Locate the cell with the specified text and output its [x, y] center coordinate. 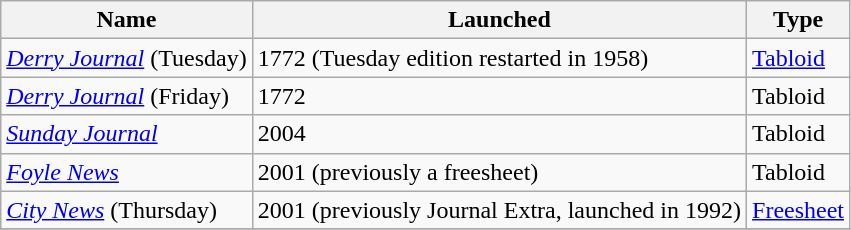
Freesheet [798, 210]
Name [126, 20]
1772 [499, 96]
Launched [499, 20]
2001 (previously a freesheet) [499, 172]
Foyle News [126, 172]
City News (Thursday) [126, 210]
2004 [499, 134]
Derry Journal (Friday) [126, 96]
Type [798, 20]
2001 (previously Journal Extra, launched in 1992) [499, 210]
Sunday Journal [126, 134]
1772 (Tuesday edition restarted in 1958) [499, 58]
Derry Journal (Tuesday) [126, 58]
